Find where the given text appears and provide that cell's center as (X, Y) coordinate. 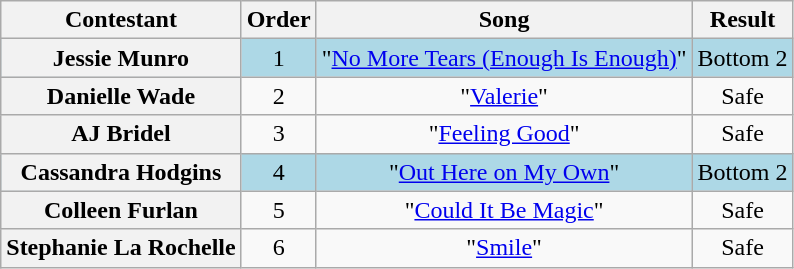
Cassandra Hodgins (121, 172)
"Could It Be Magic" (504, 210)
Colleen Furlan (121, 210)
Contestant (121, 20)
"Out Here on My Own" (504, 172)
"Feeling Good" (504, 134)
6 (278, 248)
4 (278, 172)
"Valerie" (504, 96)
5 (278, 210)
"Smile" (504, 248)
Song (504, 20)
Stephanie La Rochelle (121, 248)
2 (278, 96)
"No More Tears (Enough Is Enough)" (504, 58)
Danielle Wade (121, 96)
Order (278, 20)
1 (278, 58)
Result (742, 20)
3 (278, 134)
Jessie Munro (121, 58)
AJ Bridel (121, 134)
